Scan for the cell matching the given text and deliver its (X, Y) coordinate at center. 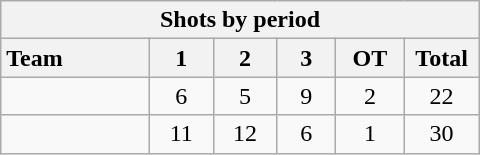
30 (442, 134)
Total (442, 58)
Shots by period (240, 20)
9 (306, 96)
22 (442, 96)
5 (245, 96)
11 (182, 134)
12 (245, 134)
OT (370, 58)
3 (306, 58)
Team (76, 58)
